Scan for the cell matching the given text and deliver its (X, Y) coordinate at center. 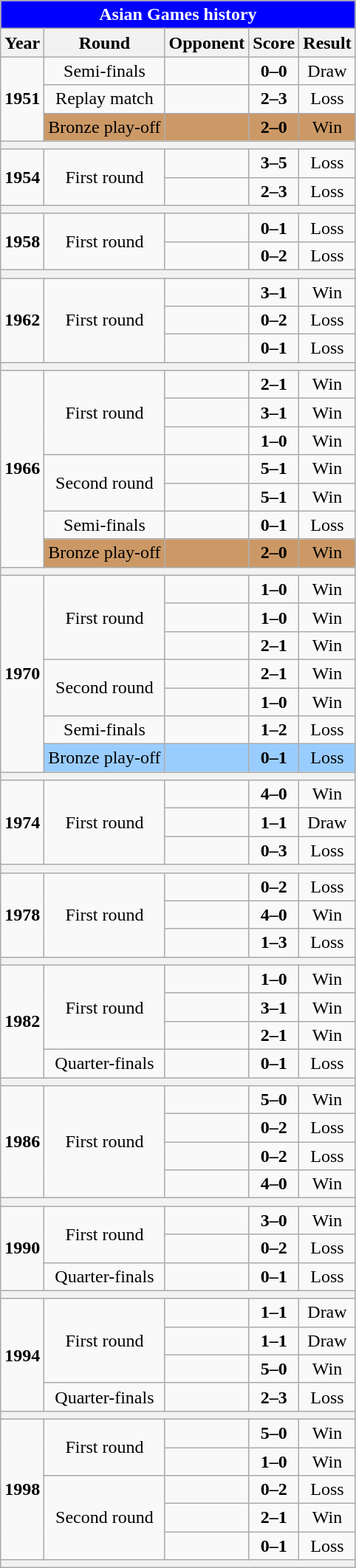
1982 (22, 1021)
1970 (22, 673)
1966 (22, 469)
1–2 (274, 730)
0–0 (274, 71)
1954 (22, 177)
1990 (22, 1248)
Opponent (207, 43)
1962 (22, 320)
0–3 (274, 850)
Round (105, 43)
1958 (22, 241)
3–0 (274, 1220)
1994 (22, 1355)
1978 (22, 915)
Result (327, 43)
1951 (22, 99)
Asian Games history (178, 15)
1986 (22, 1142)
Replay match (105, 99)
1998 (22, 1489)
Score (274, 43)
1–3 (274, 943)
1974 (22, 822)
Year (22, 43)
3–5 (274, 163)
